From the cell containing the given text, extract its center point as (X, Y) coordinate. 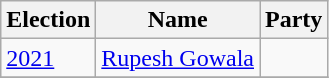
Rupesh Gowala (178, 58)
2021 (48, 58)
Election (48, 20)
Name (178, 20)
Party (294, 20)
